Scan for the cell matching the given text and deliver its (X, Y) coordinate at center. 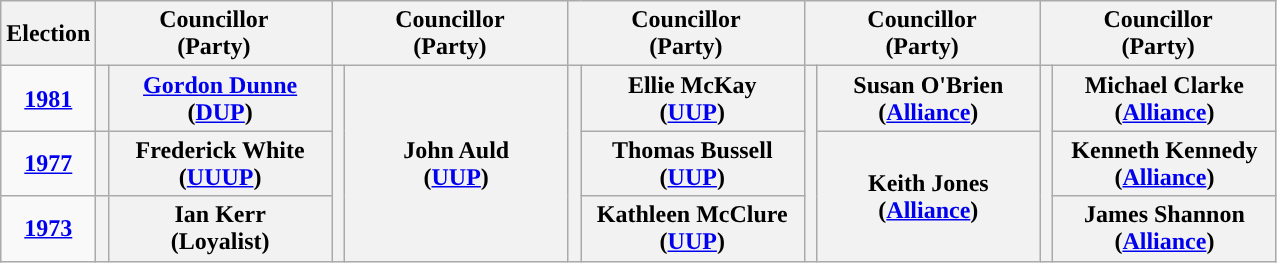
1973 (48, 228)
Ellie McKay (UUP) (692, 98)
Keith Jones (Alliance) (929, 196)
1981 (48, 98)
James Shannon (Alliance) (1165, 228)
Thomas Bussell (UUP) (692, 164)
Kenneth Kennedy (Alliance) (1165, 164)
Kathleen McClure (UUP) (692, 228)
Ian Kerr (Loyalist) (220, 228)
John Auld (UUP) (456, 164)
Frederick White (UUUP) (220, 164)
Susan O'Brien (Alliance) (929, 98)
Election (48, 34)
Michael Clarke (Alliance) (1165, 98)
Gordon Dunne (DUP) (220, 98)
1977 (48, 164)
